Identify which cell holds the provided text, then report its [x, y] central coordinate. 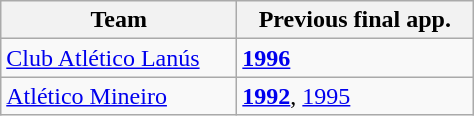
Club Atlético Lanús [119, 58]
1992, 1995 [355, 96]
Previous final app. [355, 20]
Team [119, 20]
1996 [355, 58]
Atlético Mineiro [119, 96]
